Return (x, y) of the center of cell containing provided text 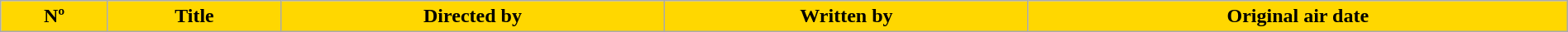
Original air date (1298, 16)
Title (194, 16)
Written by (846, 16)
Directed by (473, 16)
Nº (55, 16)
